Scan for the cell matching the given text and deliver its (x, y) coordinate at center. 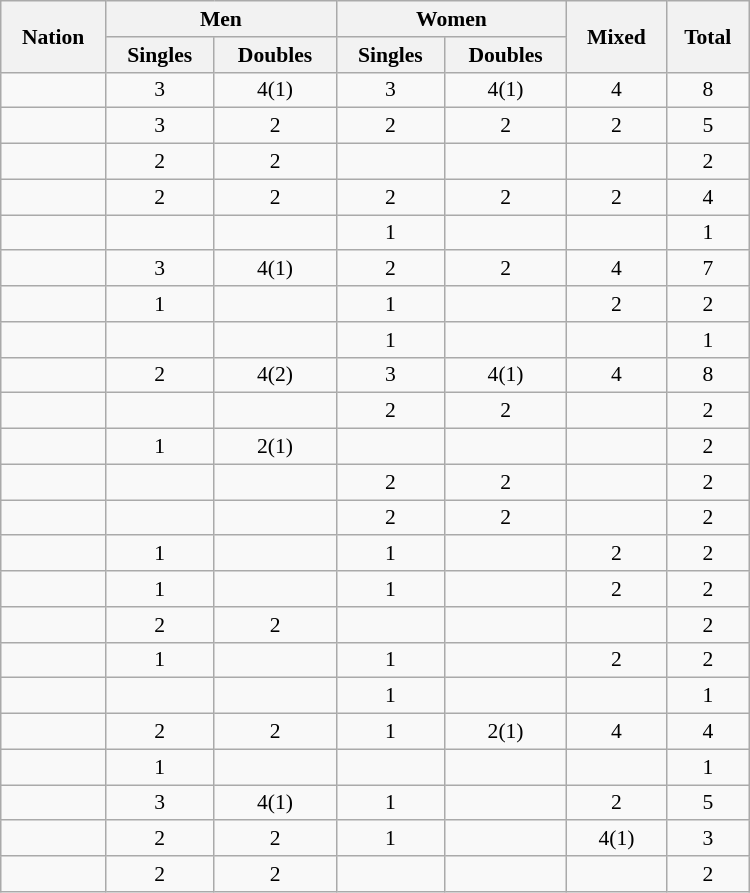
Men (222, 19)
4(2) (275, 375)
Women (452, 19)
Total (708, 36)
Mixed (617, 36)
Nation (54, 36)
7 (708, 269)
